Search for the cell housing the specified text and yield its [X, Y] center coordinate. 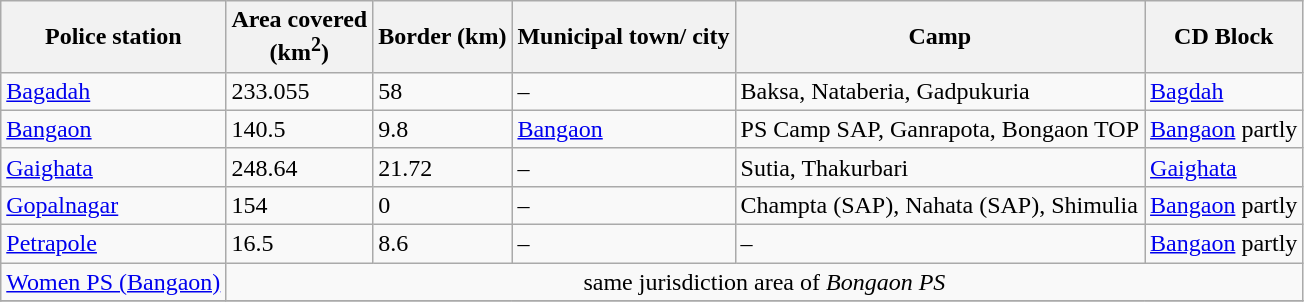
Baksa, Nataberia, Gadpukuria [940, 91]
140.5 [300, 129]
CD Block [1224, 37]
Municipal town/ city [624, 37]
Area covered(km2) [300, 37]
same jurisdiction area of Bongaon PS [764, 282]
16.5 [300, 244]
Gopalnagar [114, 205]
0 [442, 205]
Women PS (Bangaon) [114, 282]
21.72 [442, 167]
233.055 [300, 91]
Sutia, Thakurbari [940, 167]
Bagdah [1224, 91]
248.64 [300, 167]
PS Camp SAP, Ganrapota, Bongaon TOP [940, 129]
8.6 [442, 244]
9.8 [442, 129]
Camp [940, 37]
Border (km) [442, 37]
Petrapole [114, 244]
154 [300, 205]
58 [442, 91]
Champta (SAP), Nahata (SAP), Shimulia [940, 205]
Police station [114, 37]
Bagadah [114, 91]
